Provide the [x, y] coordinate of the cell's center where the given text is located.  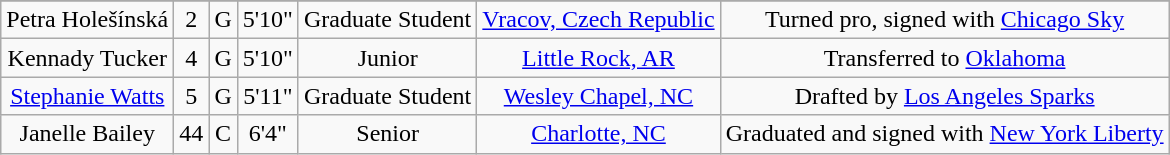
Janelle Bailey [88, 134]
Kennady Tucker [88, 58]
Little Rock, AR [598, 58]
5'11" [268, 96]
44 [192, 134]
Senior [387, 134]
6'4" [268, 134]
5 [192, 96]
4 [192, 58]
C [223, 134]
Wesley Chapel, NC [598, 96]
Drafted by Los Angeles Sparks [944, 96]
Turned pro, signed with Chicago Sky [944, 20]
Junior [387, 58]
Charlotte, NC [598, 134]
Petra Holešínská [88, 20]
Transferred to Oklahoma [944, 58]
2 [192, 20]
Vracov, Czech Republic [598, 20]
Stephanie Watts [88, 96]
Graduated and signed with New York Liberty [944, 134]
